Return (x, y) of the center of cell containing provided text 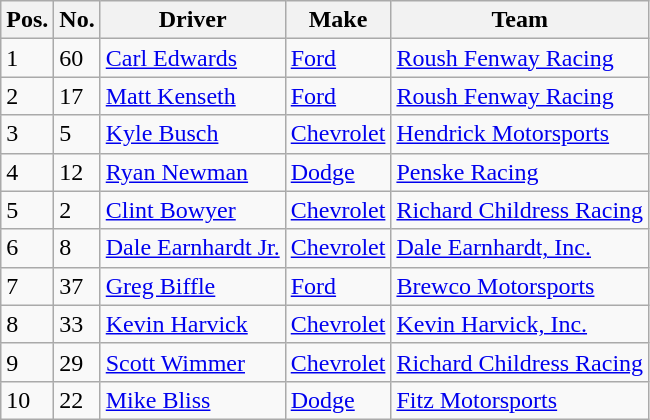
9 (28, 362)
33 (77, 324)
Ryan Newman (192, 172)
10 (28, 400)
Kevin Harvick (192, 324)
29 (77, 362)
Kyle Busch (192, 134)
Driver (192, 20)
Brewco Motorsports (520, 286)
Fitz Motorsports (520, 400)
22 (77, 400)
Clint Bowyer (192, 210)
No. (77, 20)
1 (28, 58)
Matt Kenseth (192, 96)
Carl Edwards (192, 58)
Dale Earnhardt Jr. (192, 248)
Kevin Harvick, Inc. (520, 324)
7 (28, 286)
12 (77, 172)
Greg Biffle (192, 286)
Pos. (28, 20)
17 (77, 96)
4 (28, 172)
Scott Wimmer (192, 362)
Hendrick Motorsports (520, 134)
Dale Earnhardt, Inc. (520, 248)
Mike Bliss (192, 400)
Penske Racing (520, 172)
37 (77, 286)
Team (520, 20)
3 (28, 134)
60 (77, 58)
Make (338, 20)
6 (28, 248)
